Locate the cell with the specified text and output its [x, y] center coordinate. 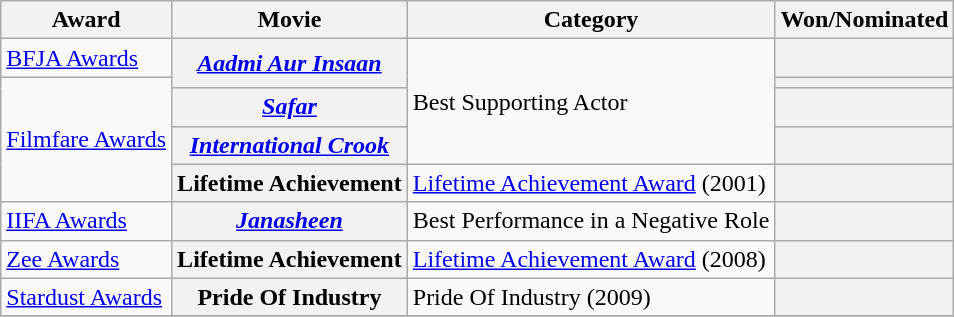
Filmfare Awards [86, 140]
Best Performance in a Negative Role [591, 221]
Zee Awards [86, 259]
Category [591, 20]
Lifetime Achievement Award (2008) [591, 259]
Best Supporting Actor [591, 102]
IIFA Awards [86, 221]
Safar [290, 107]
Janasheen [290, 221]
BFJA Awards [86, 58]
Pride Of Industry (2009) [591, 297]
Stardust Awards [86, 297]
Lifetime Achievement Award (2001) [591, 183]
Movie [290, 20]
Won/Nominated [864, 20]
International Crook [290, 145]
Pride Of Industry [290, 297]
Aadmi Aur Insaan [290, 64]
Award [86, 20]
